Find where the given text appears and provide that cell's center as [X, Y] coordinate. 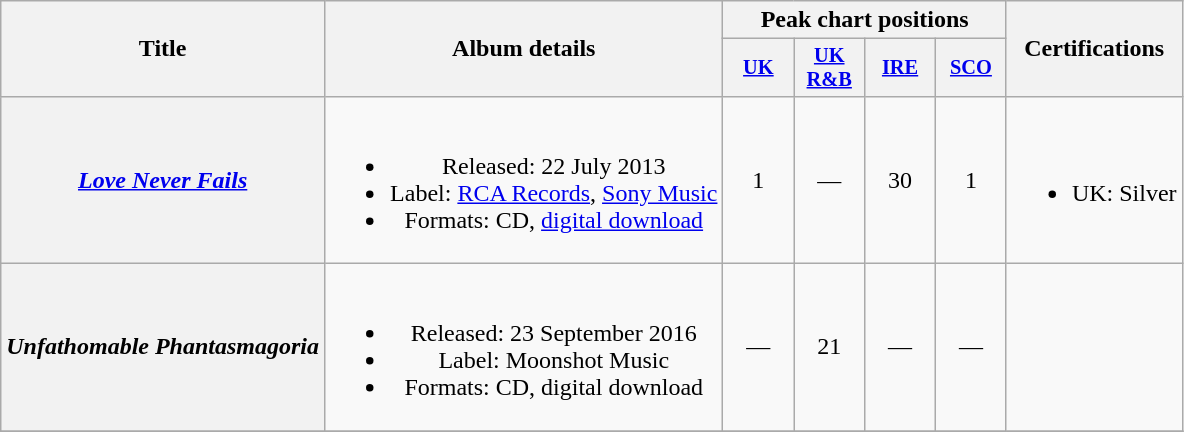
Released: 23 September 2016Label: Moonshot MusicFormats: CD, digital download [524, 348]
UK R&B [830, 68]
Album details [524, 49]
Title [163, 49]
Love Never Fails [163, 180]
Unfathomable Phantasmagoria [163, 348]
UK [758, 68]
Peak chart positions [864, 20]
21 [830, 348]
UK: Silver [1094, 180]
IRE [900, 68]
Certifications [1094, 49]
Released: 22 July 2013Label: RCA Records, Sony MusicFormats: CD, digital download [524, 180]
30 [900, 180]
SCO [972, 68]
